Scan for the cell matching the given text and deliver its (X, Y) coordinate at center. 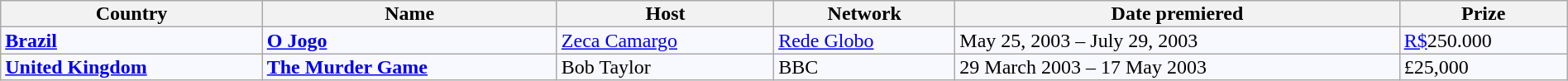
Prize (1484, 14)
Brazil (131, 40)
Date premiered (1178, 14)
Zeca Camargo (665, 40)
O Jogo (409, 40)
Network (865, 14)
Bob Taylor (665, 67)
Name (409, 14)
Country (131, 14)
The Murder Game (409, 67)
R$250.000 (1484, 40)
Host (665, 14)
29 March 2003 – 17 May 2003 (1178, 67)
United Kingdom (131, 67)
£25,000 (1484, 67)
May 25, 2003 – July 29, 2003 (1178, 40)
BBC (865, 67)
Rede Globo (865, 40)
